Identify which cell holds the provided text, then report its (X, Y) central coordinate. 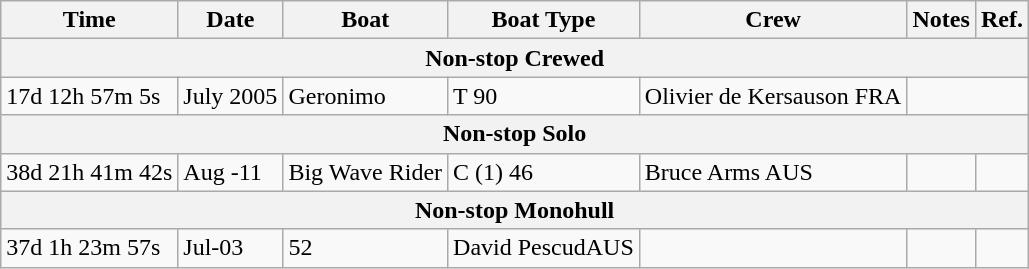
T 90 (544, 96)
Boat Type (544, 20)
Notes (941, 20)
17d 12h 57m 5s (90, 96)
38d 21h 41m 42s (90, 172)
July 2005 (230, 96)
Aug -11 (230, 172)
Non-stop Crewed (515, 58)
David PescudAUS (544, 248)
Non-stop Solo (515, 134)
Non-stop Monohull (515, 210)
Bruce Arms AUS (773, 172)
Big Wave Rider (366, 172)
52 (366, 248)
Boat (366, 20)
Geronimo (366, 96)
Jul-03 (230, 248)
C (1) 46 (544, 172)
Time (90, 20)
Date (230, 20)
Olivier de Kersauson FRA (773, 96)
Crew (773, 20)
Ref. (1002, 20)
37d 1h 23m 57s (90, 248)
